Return the [X, Y] coordinate for the center point of the cell that contains the specified text.  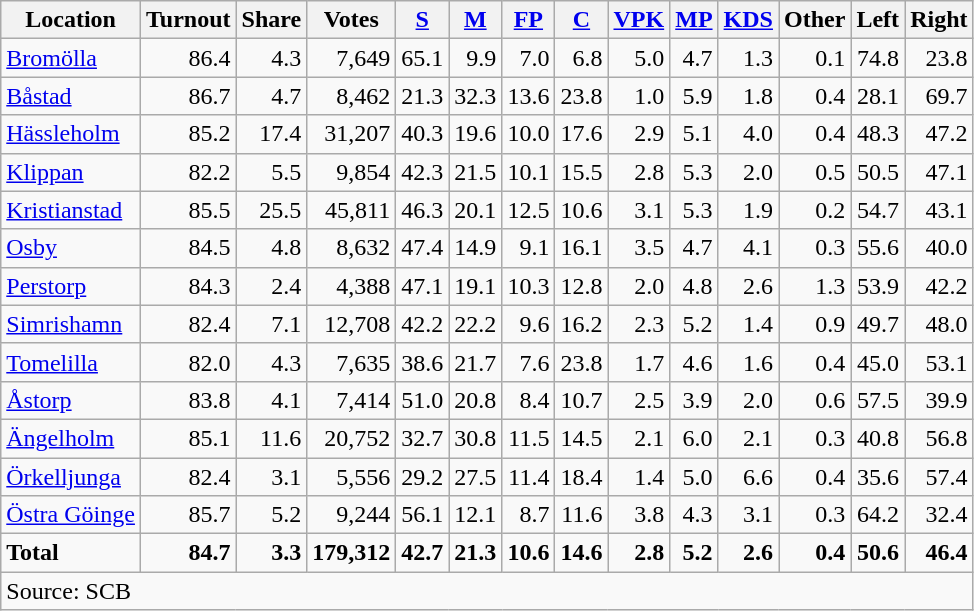
18.4 [582, 477]
40.0 [939, 248]
82.0 [188, 362]
6.6 [748, 477]
14.5 [582, 438]
85.5 [188, 210]
29.2 [422, 477]
Votes [352, 20]
12.1 [476, 515]
7,649 [352, 58]
51.0 [422, 400]
Right [939, 20]
49.7 [878, 324]
82.2 [188, 172]
VPK [639, 20]
Simrishamn [71, 324]
0.6 [814, 400]
42.3 [422, 172]
9.1 [528, 248]
FP [528, 20]
84.5 [188, 248]
179,312 [352, 553]
6.0 [694, 438]
5.9 [694, 96]
12,708 [352, 324]
9,854 [352, 172]
MP [694, 20]
9.9 [476, 58]
19.1 [476, 286]
55.6 [878, 248]
14.9 [476, 248]
86.4 [188, 58]
1.7 [639, 362]
22.2 [476, 324]
3.9 [694, 400]
39.9 [939, 400]
2.9 [639, 134]
20.1 [476, 210]
10.7 [582, 400]
19.6 [476, 134]
4.0 [748, 134]
Perstorp [71, 286]
64.2 [878, 515]
40.8 [878, 438]
Östra Göinge [71, 515]
M [476, 20]
5.1 [694, 134]
53.1 [939, 362]
83.8 [188, 400]
32.3 [476, 96]
16.2 [582, 324]
74.8 [878, 58]
85.1 [188, 438]
5.5 [272, 172]
Location [71, 20]
25.5 [272, 210]
48.0 [939, 324]
86.7 [188, 96]
0.2 [814, 210]
56.8 [939, 438]
27.5 [476, 477]
10.1 [528, 172]
85.2 [188, 134]
Hässleholm [71, 134]
45.0 [878, 362]
35.6 [878, 477]
38.6 [422, 362]
S [422, 20]
50.5 [878, 172]
69.7 [939, 96]
31,207 [352, 134]
40.3 [422, 134]
47.2 [939, 134]
Total [71, 553]
3.5 [639, 248]
Båstad [71, 96]
53.9 [878, 286]
12.8 [582, 286]
8.7 [528, 515]
Tomelilla [71, 362]
12.5 [528, 210]
0.5 [814, 172]
Klippan [71, 172]
50.6 [878, 553]
Ängelholm [71, 438]
30.8 [476, 438]
7.1 [272, 324]
0.1 [814, 58]
1.0 [639, 96]
1.6 [748, 362]
Åstorp [71, 400]
65.1 [422, 58]
Bromölla [71, 58]
46.3 [422, 210]
3.8 [639, 515]
57.5 [878, 400]
7,635 [352, 362]
10.0 [528, 134]
21.5 [476, 172]
85.7 [188, 515]
57.4 [939, 477]
11.4 [528, 477]
56.1 [422, 515]
2.4 [272, 286]
10.3 [528, 286]
32.4 [939, 515]
47.4 [422, 248]
9,244 [352, 515]
1.8 [748, 96]
Örkelljunga [71, 477]
Share [272, 20]
32.7 [422, 438]
43.1 [939, 210]
Osby [71, 248]
54.7 [878, 210]
16.1 [582, 248]
3.3 [272, 553]
20,752 [352, 438]
45,811 [352, 210]
6.8 [582, 58]
Other [814, 20]
5,556 [352, 477]
46.4 [939, 553]
20.8 [476, 400]
13.6 [528, 96]
28.1 [878, 96]
4,388 [352, 286]
21.7 [476, 362]
Kristianstad [71, 210]
8,462 [352, 96]
15.5 [582, 172]
84.7 [188, 553]
14.6 [582, 553]
8.4 [528, 400]
7.6 [528, 362]
11.5 [528, 438]
Source: SCB [487, 591]
KDS [748, 20]
Left [878, 20]
7,414 [352, 400]
17.4 [272, 134]
2.3 [639, 324]
84.3 [188, 286]
8,632 [352, 248]
2.5 [639, 400]
1.9 [748, 210]
0.9 [814, 324]
9.6 [528, 324]
48.3 [878, 134]
C [582, 20]
7.0 [528, 58]
Turnout [188, 20]
4.6 [694, 362]
42.7 [422, 553]
17.6 [582, 134]
